Output the [X, Y] coordinate of the center of the cell containing the given text.  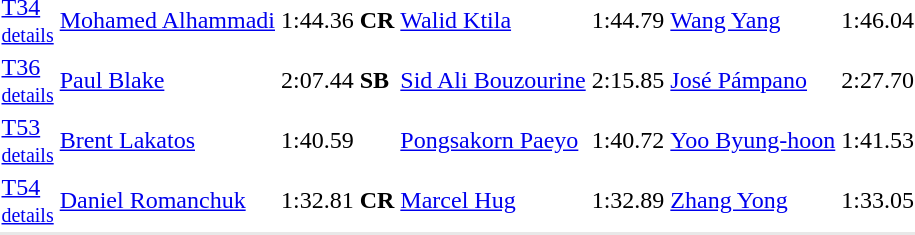
T53details [28, 140]
Pongsakorn Paeyo [493, 140]
1:32.81 CR [337, 200]
1:40.59 [337, 140]
T54details [28, 200]
Yoo Byung-hoon [753, 140]
José Pámpano [753, 80]
Brent Lakatos [167, 140]
2:15.85 [628, 80]
2:07.44 SB [337, 80]
Daniel Romanchuk [167, 200]
T36details [28, 80]
Paul Blake [167, 80]
Zhang Yong [753, 200]
Sid Ali Bouzourine [493, 80]
Marcel Hug [493, 200]
1:40.72 [628, 140]
1:32.89 [628, 200]
